From the cell containing the given text, extract its center point as (x, y) coordinate. 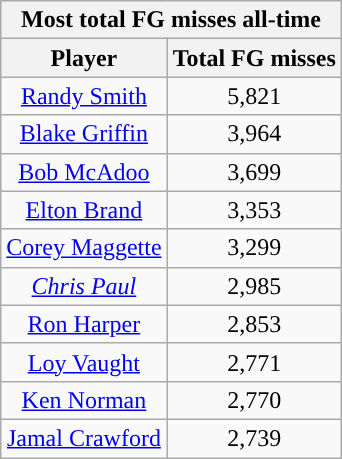
3,299 (254, 248)
Bob McAdoo (84, 172)
Randy Smith (84, 96)
Total FG misses (254, 58)
Corey Maggette (84, 248)
5,821 (254, 96)
Player (84, 58)
Ron Harper (84, 324)
Chris Paul (84, 286)
Most total FG misses all-time (172, 20)
2,853 (254, 324)
3,353 (254, 210)
2,739 (254, 438)
Jamal Crawford (84, 438)
Ken Norman (84, 400)
3,964 (254, 134)
2,770 (254, 400)
Loy Vaught (84, 362)
3,699 (254, 172)
Elton Brand (84, 210)
2,985 (254, 286)
Blake Griffin (84, 134)
2,771 (254, 362)
